Search for the cell housing the specified text and yield its (X, Y) center coordinate. 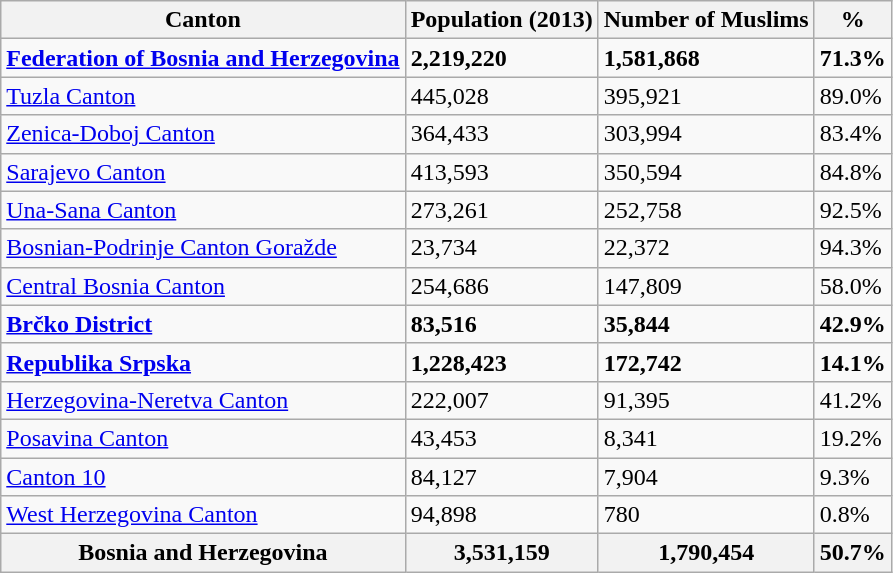
35,844 (706, 324)
92.5% (852, 210)
19.2% (852, 438)
14.1% (852, 362)
303,994 (706, 134)
172,742 (706, 362)
Tuzla Canton (203, 96)
89.0% (852, 96)
0.8% (852, 515)
50.7% (852, 553)
Herzegovina-Neretva Canton (203, 400)
Posavina Canton (203, 438)
254,686 (502, 286)
83.4% (852, 134)
350,594 (706, 172)
91,395 (706, 400)
Canton 10 (203, 477)
8,341 (706, 438)
Sarajevo Canton (203, 172)
84,127 (502, 477)
273,261 (502, 210)
43,453 (502, 438)
413,593 (502, 172)
1,581,868 (706, 58)
Brčko District (203, 324)
395,921 (706, 96)
147,809 (706, 286)
71.3% (852, 58)
Federation of Bosnia and Herzegovina (203, 58)
Population (2013) (502, 20)
84.8% (852, 172)
Bosnian-Podrinje Canton Goražde (203, 248)
Central Bosnia Canton (203, 286)
42.9% (852, 324)
83,516 (502, 324)
% (852, 20)
7,904 (706, 477)
Zenica-Doboj Canton (203, 134)
3,531,159 (502, 553)
780 (706, 515)
94.3% (852, 248)
22,372 (706, 248)
Republika Srpska (203, 362)
23,734 (502, 248)
Una-Sana Canton (203, 210)
Bosnia and Herzegovina (203, 553)
222,007 (502, 400)
445,028 (502, 96)
252,758 (706, 210)
58.0% (852, 286)
1,790,454 (706, 553)
364,433 (502, 134)
9.3% (852, 477)
94,898 (502, 515)
2,219,220 (502, 58)
Number of Muslims (706, 20)
1,228,423 (502, 362)
Canton (203, 20)
West Herzegovina Canton (203, 515)
41.2% (852, 400)
